Return [X, Y] of the center of cell containing provided text 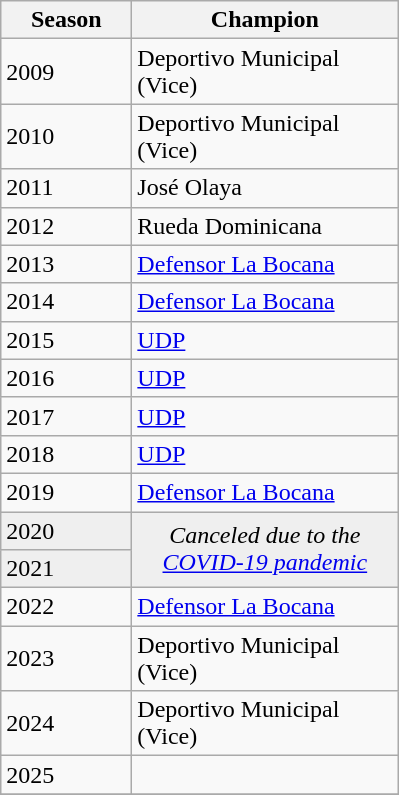
2019 [66, 492]
Season [66, 20]
José Olaya [265, 188]
2025 [66, 775]
2017 [66, 416]
2014 [66, 302]
2022 [66, 607]
2010 [66, 136]
2016 [66, 378]
2023 [66, 658]
2018 [66, 454]
2009 [66, 72]
2015 [66, 340]
2020 [66, 531]
2012 [66, 226]
Canceled due to the COVID-19 pandemic [265, 550]
Rueda Dominicana [265, 226]
2013 [66, 264]
2024 [66, 724]
Champion [265, 20]
2021 [66, 569]
2011 [66, 188]
